For the text-containing cell, return its midpoint in [x, y] coordinate format. 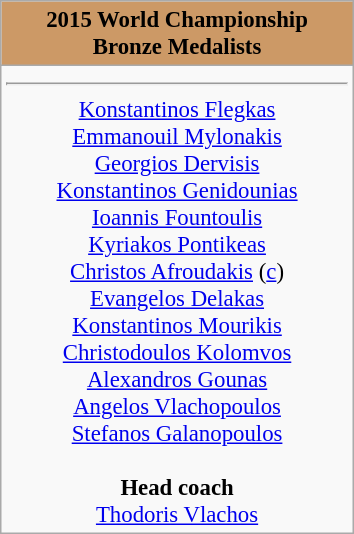
2015 World ChampionshipBronze Medalists [178, 34]
